Scan for the cell matching the given text and deliver its [X, Y] coordinate at center. 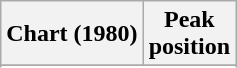
Peakposition [189, 34]
Chart (1980) [72, 34]
